Return the (X, Y) coordinate for the center point of the cell that contains the specified text.  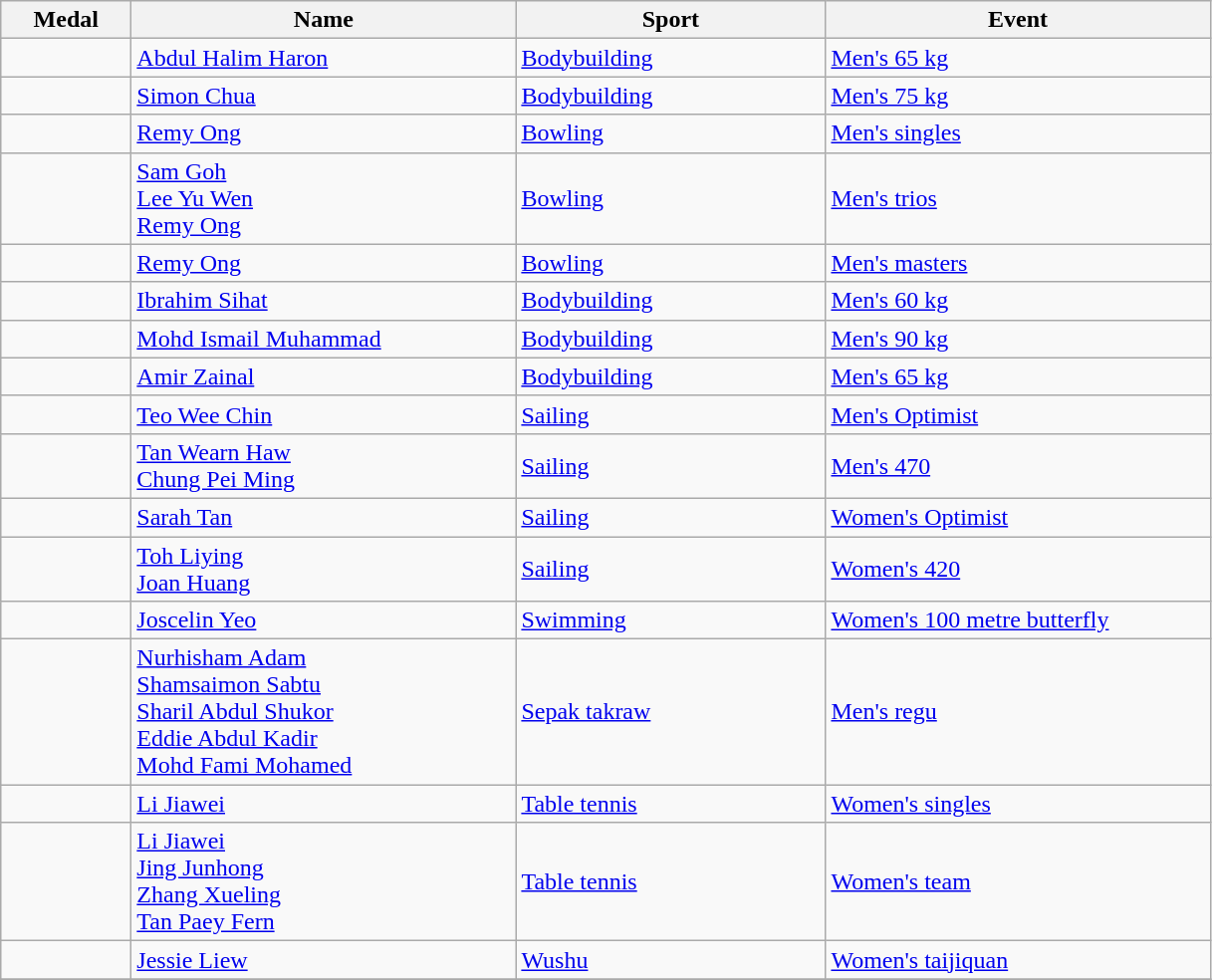
Li JiaweiJing JunhongZhang XuelingTan Paey Fern (324, 882)
Swimming (671, 620)
Sarah Tan (324, 517)
Tan Wearn HawChung Pei Ming (324, 466)
Mohd Ismail Muhammad (324, 339)
Men's 90 kg (1018, 339)
Ibrahim Sihat (324, 301)
Women's team (1018, 882)
Li Jiawei (324, 804)
Simon Chua (324, 96)
Women's singles (1018, 804)
Men's 75 kg (1018, 96)
Jessie Liew (324, 960)
Teo Wee Chin (324, 414)
Women's 100 metre butterfly (1018, 620)
Name (324, 20)
Women's Optimist (1018, 517)
Event (1018, 20)
Nurhisham AdamShamsaimon SabtuSharil Abdul ShukorEddie Abdul KadirMohd Fami Mohamed (324, 712)
Abdul Halim Haron (324, 58)
Men's singles (1018, 133)
Men's Optimist (1018, 414)
Men's regu (1018, 712)
Men's 60 kg (1018, 301)
Joscelin Yeo (324, 620)
Medal (66, 20)
Men's trios (1018, 198)
Amir Zainal (324, 376)
Toh LiyingJoan Huang (324, 568)
Men's masters (1018, 263)
Women's 420 (1018, 568)
Women's taijiquan (1018, 960)
Sport (671, 20)
Sam GohLee Yu WenRemy Ong (324, 198)
Men's 470 (1018, 466)
Sepak takraw (671, 712)
Wushu (671, 960)
